Identify which cell holds the provided text, then report its [X, Y] central coordinate. 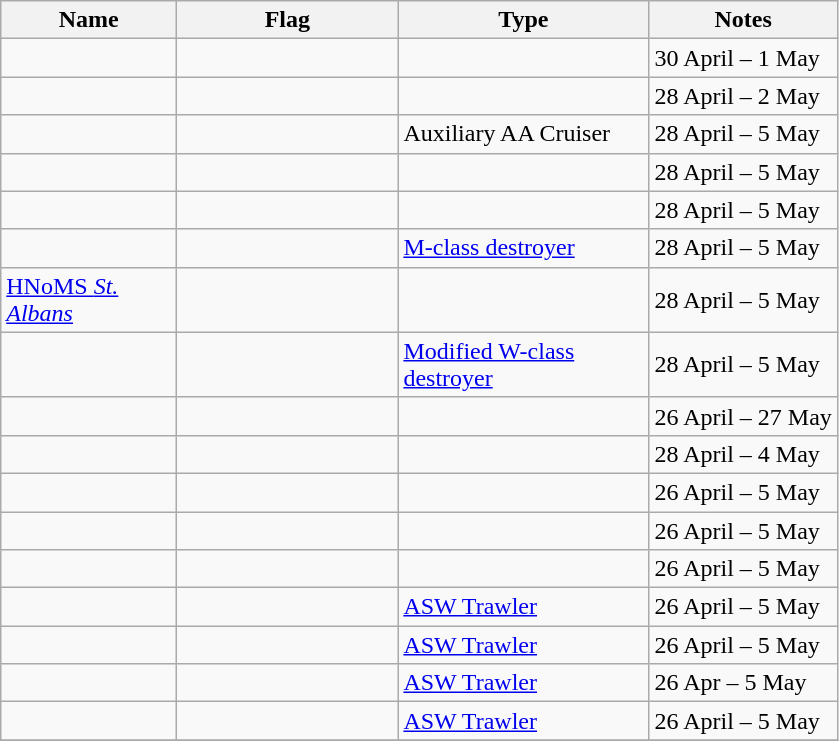
Notes [743, 20]
Flag [288, 20]
Type [524, 20]
28 April – 2 May [743, 96]
Modified W-class destroyer [524, 364]
Name [89, 20]
Auxiliary AA Cruiser [524, 134]
26 Apr – 5 May [743, 683]
28 April – 4 May [743, 454]
30 April – 1 May [743, 58]
26 April – 27 May [743, 416]
M-class destroyer [524, 248]
HNoMS St. Albans [89, 300]
